Extract the [X, Y] coordinate from the center of the cell holding the provided text.  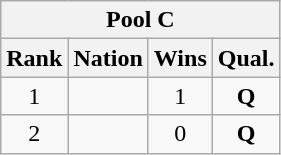
Qual. [246, 58]
Pool C [140, 20]
0 [180, 134]
Nation [108, 58]
Rank [34, 58]
Wins [180, 58]
2 [34, 134]
